Find where the given text appears and provide that cell's center as [X, Y] coordinate. 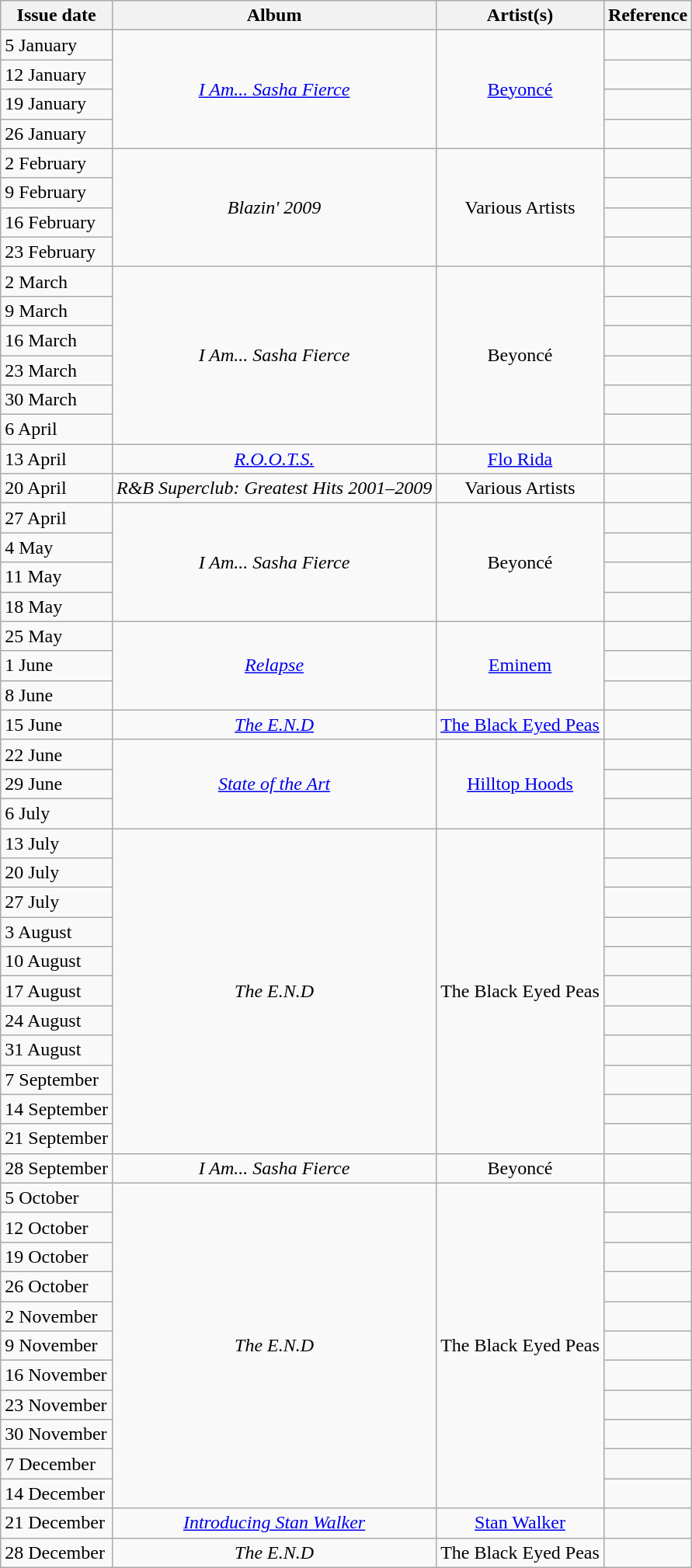
9 March [57, 311]
5 January [57, 45]
Eminem [520, 666]
28 September [57, 1168]
12 October [57, 1227]
16 November [57, 1375]
Stan Walker [520, 1523]
23 February [57, 252]
30 November [57, 1434]
R&B Superclub: Greatest Hits 2001–2009 [273, 488]
5 October [57, 1198]
28 December [57, 1552]
25 May [57, 636]
Blazin' 2009 [273, 207]
7 December [57, 1464]
9 February [57, 193]
6 July [57, 813]
21 September [57, 1139]
26 January [57, 134]
16 March [57, 340]
23 November [57, 1405]
16 February [57, 222]
2 March [57, 281]
24 August [57, 1020]
20 July [57, 873]
31 August [57, 1050]
15 June [57, 725]
3 August [57, 932]
17 August [57, 991]
13 April [57, 459]
19 January [57, 104]
Artist(s) [520, 16]
13 July [57, 843]
30 March [57, 400]
29 June [57, 784]
Album [273, 16]
9 November [57, 1346]
Reference [648, 16]
20 April [57, 488]
R.O.O.T.S. [273, 459]
27 April [57, 518]
2 February [57, 163]
19 October [57, 1257]
18 May [57, 607]
8 June [57, 695]
Hilltop Hoods [520, 784]
1 June [57, 666]
14 December [57, 1493]
Relapse [273, 666]
11 May [57, 577]
21 December [57, 1523]
26 October [57, 1286]
14 September [57, 1109]
State of the Art [273, 784]
Introducing Stan Walker [273, 1523]
12 January [57, 75]
23 March [57, 370]
22 June [57, 754]
7 September [57, 1080]
Flo Rida [520, 459]
4 May [57, 548]
27 July [57, 902]
Issue date [57, 16]
2 November [57, 1316]
10 August [57, 961]
6 April [57, 429]
